Provide the (x, y) coordinate of the cell's center where the given text is located.  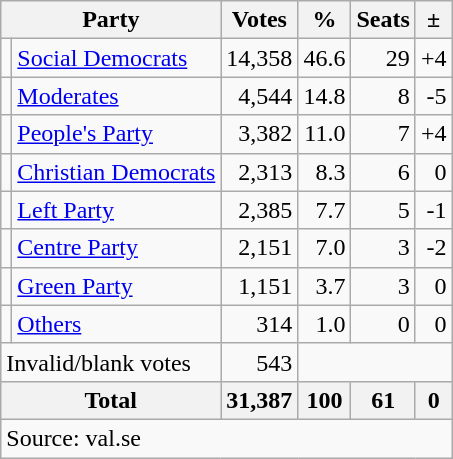
Left Party (116, 210)
543 (260, 362)
61 (383, 400)
31,387 (260, 400)
314 (260, 324)
-2 (434, 248)
2,313 (260, 172)
11.0 (324, 134)
-5 (434, 96)
Invalid/blank votes (111, 362)
Party (111, 20)
Votes (260, 20)
Green Party (116, 286)
Moderates (116, 96)
Centre Party (116, 248)
% (324, 20)
3.7 (324, 286)
100 (324, 400)
46.6 (324, 58)
8 (383, 96)
3,382 (260, 134)
7.0 (324, 248)
Seats (383, 20)
Social Democrats (116, 58)
5 (383, 210)
14.8 (324, 96)
6 (383, 172)
± (434, 20)
29 (383, 58)
People's Party (116, 134)
-1 (434, 210)
2,385 (260, 210)
Others (116, 324)
Source: val.se (226, 438)
1.0 (324, 324)
Total (111, 400)
8.3 (324, 172)
2,151 (260, 248)
14,358 (260, 58)
4,544 (260, 96)
1,151 (260, 286)
Christian Democrats (116, 172)
7 (383, 134)
7.7 (324, 210)
